For the text-containing cell, return its midpoint in (x, y) coordinate format. 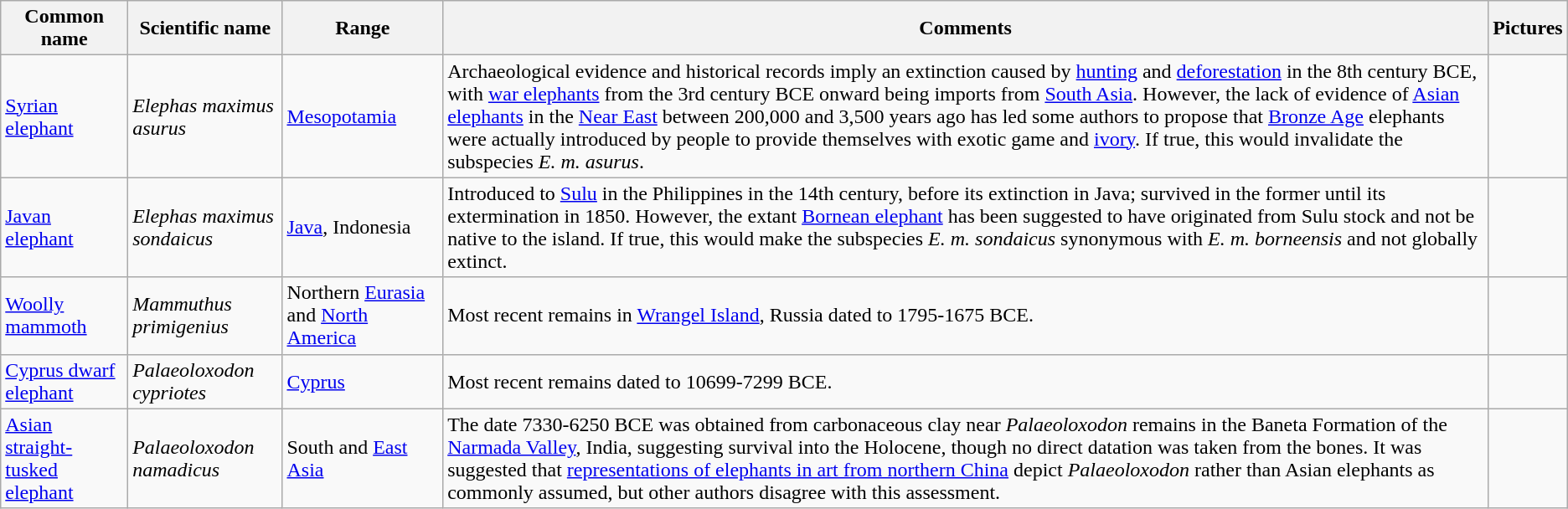
Elephas maximus sondaicus (205, 228)
Asian straight-tusked elephant (64, 459)
Scientific name (205, 28)
Palaeoloxodon cypriotes (205, 382)
Common name (64, 28)
Mesopotamia (363, 116)
Javan elephant (64, 228)
Comments (966, 28)
Palaeoloxodon namadicus (205, 459)
Mammuthus primigenius (205, 316)
South and East Asia (363, 459)
Most recent remains dated to 10699-7299 BCE. (966, 382)
Java, Indonesia (363, 228)
Cyprus (363, 382)
Northern Eurasia and North America (363, 316)
Cyprus dwarf elephant (64, 382)
Syrian elephant (64, 116)
Range (363, 28)
Woolly mammoth (64, 316)
Most recent remains in Wrangel Island, Russia dated to 1795-1675 BCE. (966, 316)
Pictures (1528, 28)
Elephas maximus asurus (205, 116)
